Output the (x, y) coordinate of the center of the cell containing the given text.  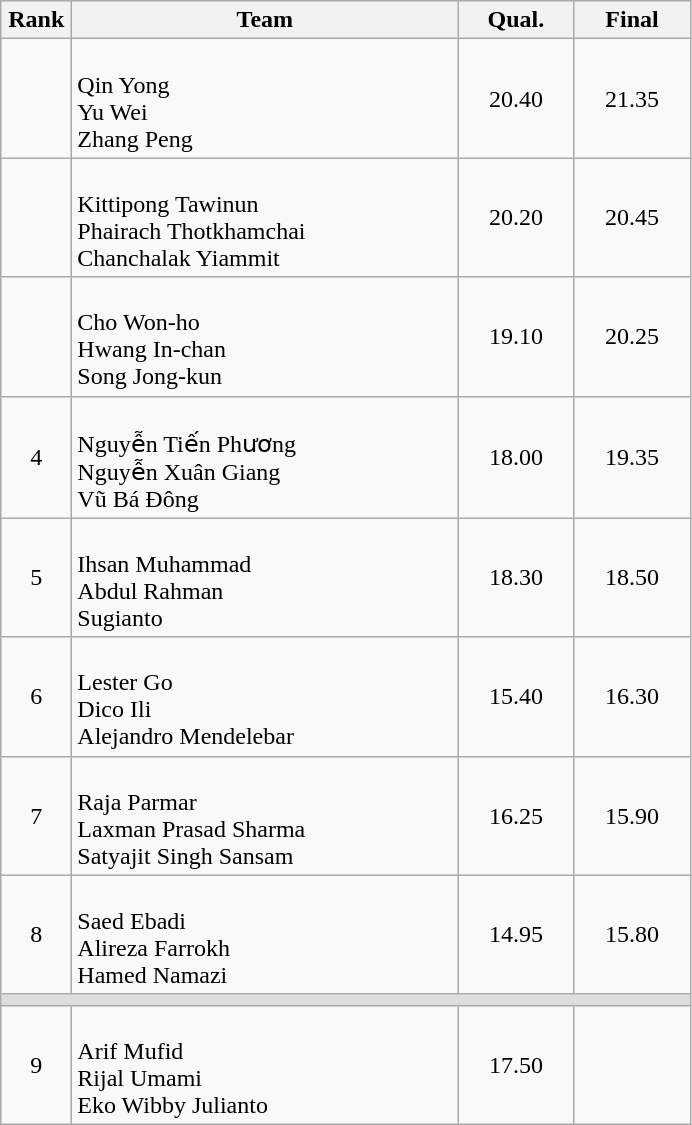
18.50 (632, 578)
16.25 (516, 816)
20.40 (516, 98)
Rank (36, 20)
Qual. (516, 20)
20.25 (632, 336)
21.35 (632, 98)
Lester GoDico IliAlejandro Mendelebar (265, 696)
Cho Won-hoHwang In-chanSong Jong-kun (265, 336)
9 (36, 1064)
5 (36, 578)
Raja ParmarLaxman Prasad SharmaSatyajit Singh Sansam (265, 816)
Team (265, 20)
18.00 (516, 457)
14.95 (516, 934)
17.50 (516, 1064)
4 (36, 457)
Arif MufidRijal UmamiEko Wibby Julianto (265, 1064)
Final (632, 20)
20.45 (632, 218)
15.40 (516, 696)
Ihsan MuhammadAbdul RahmanSugianto (265, 578)
8 (36, 934)
18.30 (516, 578)
Saed EbadiAlireza FarrokhHamed Namazi (265, 934)
7 (36, 816)
19.10 (516, 336)
Qin YongYu WeiZhang Peng (265, 98)
6 (36, 696)
19.35 (632, 457)
16.30 (632, 696)
Nguyễn Tiến PhươngNguyễn Xuân GiangVũ Bá Đông (265, 457)
20.20 (516, 218)
15.80 (632, 934)
Kittipong TawinunPhairach ThotkhamchaiChanchalak Yiammit (265, 218)
15.90 (632, 816)
